Return the [X, Y] coordinate for the center point of the cell that contains the specified text.  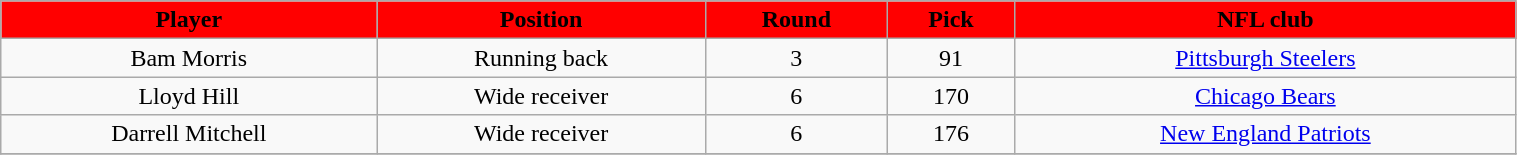
Pick [950, 20]
Lloyd Hill [189, 96]
Position [542, 20]
176 [950, 134]
Darrell Mitchell [189, 134]
Bam Morris [189, 58]
Running back [542, 58]
Pittsburgh Steelers [1266, 58]
170 [950, 96]
Player [189, 20]
New England Patriots [1266, 134]
3 [796, 58]
Round [796, 20]
Chicago Bears [1266, 96]
NFL club [1266, 20]
91 [950, 58]
